Determine the [X, Y] coordinate at the center of the cell enclosing the given text.  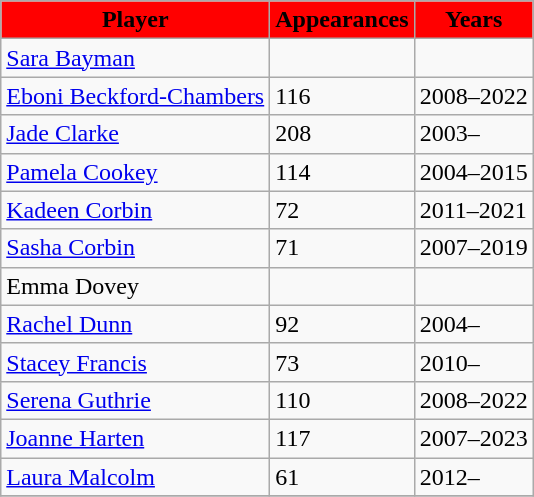
2007–2023 [474, 438]
2004–2015 [474, 172]
114 [342, 172]
116 [342, 96]
Eboni Beckford-Chambers [136, 96]
Years [474, 20]
2011–2021 [474, 210]
Sasha Corbin [136, 248]
73 [342, 362]
Serena Guthrie [136, 400]
Stacey Francis [136, 362]
2004– [474, 324]
2012– [474, 477]
Pamela Cookey [136, 172]
Appearances [342, 20]
2007–2019 [474, 248]
2010– [474, 362]
Emma Dovey [136, 286]
Laura Malcolm [136, 477]
Jade Clarke [136, 134]
61 [342, 477]
Rachel Dunn [136, 324]
208 [342, 134]
117 [342, 438]
110 [342, 400]
Player [136, 20]
Joanne Harten [136, 438]
Sara Bayman [136, 58]
Kadeen Corbin [136, 210]
2003– [474, 134]
71 [342, 248]
72 [342, 210]
92 [342, 324]
